Find where the given text appears and provide that cell's center as [X, Y] coordinate. 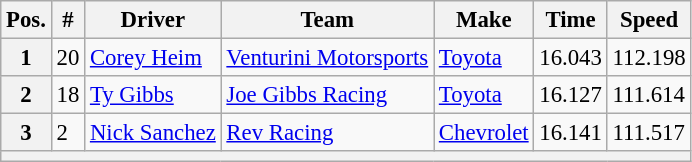
111.614 [649, 95]
18 [68, 95]
111.517 [649, 133]
Team [327, 20]
16.127 [570, 95]
Pos. [26, 20]
112.198 [649, 58]
# [68, 20]
Chevrolet [484, 133]
Nick Sanchez [153, 133]
Venturini Motorsports [327, 58]
Ty Gibbs [153, 95]
3 [26, 133]
16.043 [570, 58]
Make [484, 20]
Rev Racing [327, 133]
Driver [153, 20]
1 [26, 58]
Time [570, 20]
Speed [649, 20]
20 [68, 58]
Joe Gibbs Racing [327, 95]
Corey Heim [153, 58]
16.141 [570, 133]
